Return the [x, y] coordinate for the center point of the cell that contains the specified text.  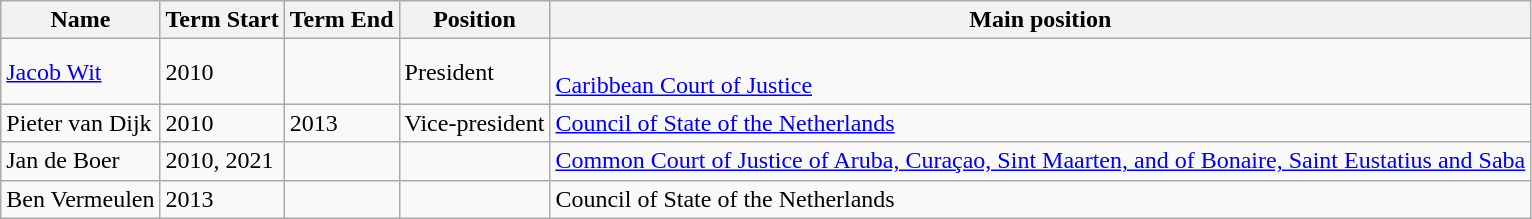
Term End [342, 20]
Ben Vermeulen [80, 199]
Jacob Wit [80, 72]
Main position [1040, 20]
President [474, 72]
Term Start [222, 20]
Position [474, 20]
Pieter van Dijk [80, 123]
Vice-president [474, 123]
Common Court of Justice of Aruba, Curaçao, Sint Maarten, and of Bonaire, Saint Eustatius and Saba [1040, 161]
2010, 2021 [222, 161]
Caribbean Court of Justice [1040, 72]
Jan de Boer [80, 161]
Name [80, 20]
